Determine the (x, y) coordinate at the center of the cell enclosing the given text.  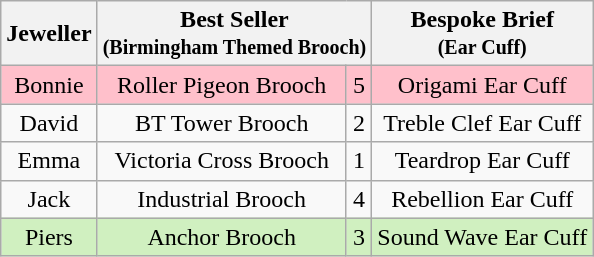
2 (359, 123)
Jack (49, 199)
Best Seller(Birmingham Themed Brooch) (234, 34)
Anchor Brooch (222, 237)
Origami Ear Cuff (482, 85)
Victoria Cross Brooch (222, 161)
David (49, 123)
Bespoke Brief(Ear Cuff) (482, 34)
3 (359, 237)
Jeweller (49, 34)
Teardrop Ear Cuff (482, 161)
BT Tower Brooch (222, 123)
1 (359, 161)
Sound Wave Ear Cuff (482, 237)
Treble Clef Ear Cuff (482, 123)
Emma (49, 161)
Rebellion Ear Cuff (482, 199)
5 (359, 85)
Bonnie (49, 85)
4 (359, 199)
Roller Pigeon Brooch (222, 85)
Industrial Brooch (222, 199)
Piers (49, 237)
